Identify which cell holds the provided text, then report its (X, Y) central coordinate. 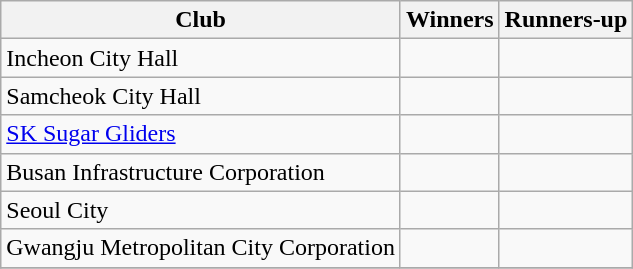
Gwangju Metropolitan City Corporation (201, 248)
Winners (450, 20)
Samcheok City Hall (201, 96)
Incheon City Hall (201, 58)
Seoul City (201, 210)
Busan Infrastructure Corporation (201, 172)
Club (201, 20)
Runners-up (566, 20)
SK Sugar Gliders (201, 134)
